Extract the [X, Y] coordinate from the center of the cell holding the provided text.  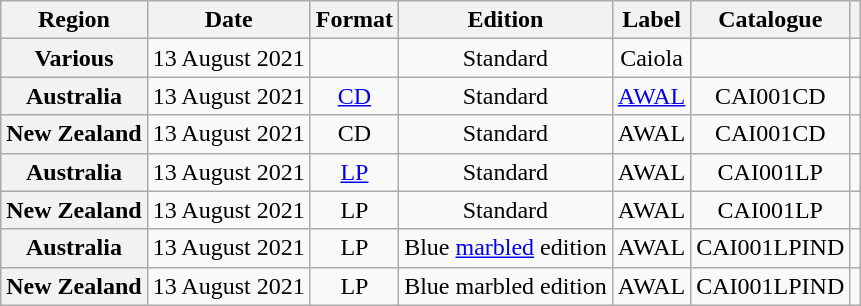
Edition [506, 20]
Caiola [651, 58]
Various [74, 58]
Catalogue [770, 20]
Label [651, 20]
Region [74, 20]
Format [354, 20]
Date [228, 20]
